Capture the cell that displays the provided text and extract its [X, Y] central coordinate. 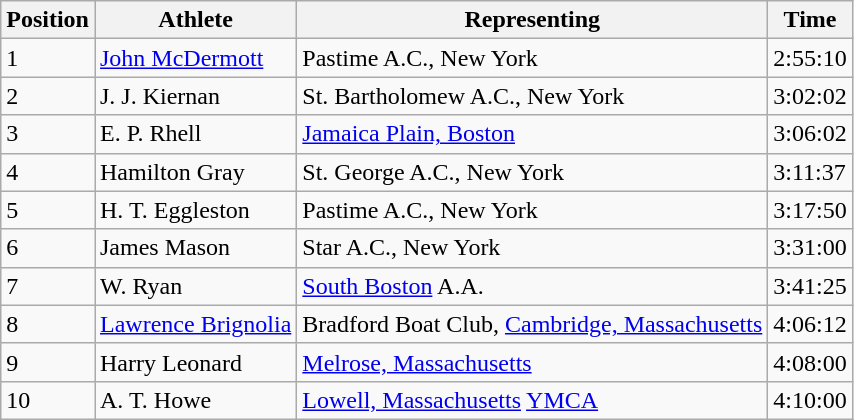
3:11:37 [810, 172]
4:10:00 [810, 400]
9 [48, 362]
A. T. Howe [195, 400]
3:17:50 [810, 210]
4:08:00 [810, 362]
Position [48, 20]
Melrose, Massachusetts [532, 362]
3:31:00 [810, 248]
South Boston A.A. [532, 286]
6 [48, 248]
Representing [532, 20]
Star A.C., New York [532, 248]
3:06:02 [810, 134]
2 [48, 96]
Athlete [195, 20]
Lawrence Brignolia [195, 324]
2:55:10 [810, 58]
4 [48, 172]
5 [48, 210]
St. Bartholomew A.C., New York [532, 96]
1 [48, 58]
J. J. Kiernan [195, 96]
8 [48, 324]
John McDermott [195, 58]
Hamilton Gray [195, 172]
Jamaica Plain, Boston [532, 134]
Lowell, Massachusetts YMCA [532, 400]
W. Ryan [195, 286]
4:06:12 [810, 324]
10 [48, 400]
James Mason [195, 248]
H. T. Eggleston [195, 210]
3 [48, 134]
Time [810, 20]
E. P. Rhell [195, 134]
3:41:25 [810, 286]
7 [48, 286]
Bradford Boat Club, Cambridge, Massachusetts [532, 324]
Harry Leonard [195, 362]
St. George A.C., New York [532, 172]
3:02:02 [810, 96]
